Scan for the cell matching the given text and deliver its (x, y) coordinate at center. 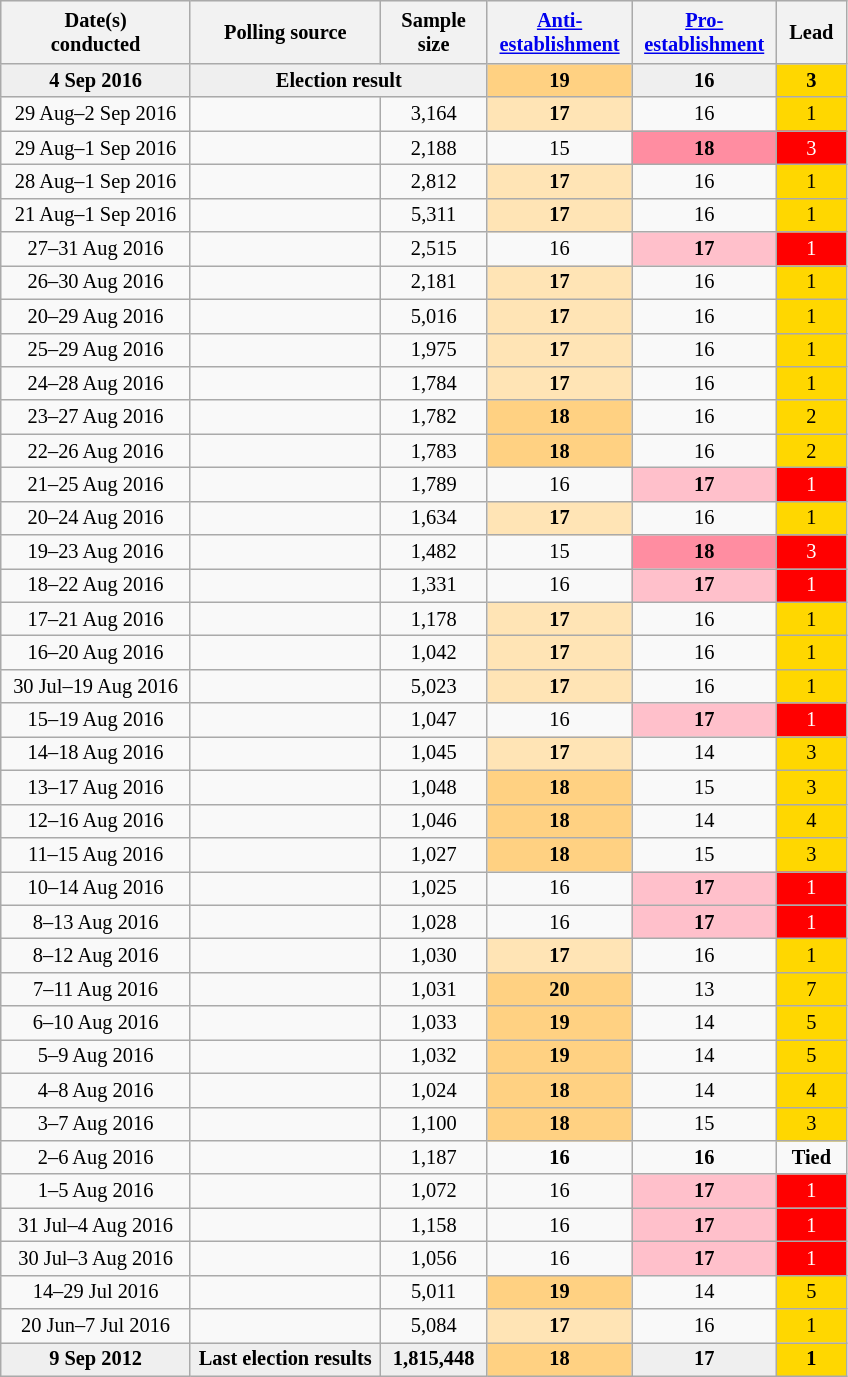
27–31 Aug 2016 (96, 249)
2–6 Aug 2016 (96, 1157)
1,789 (434, 484)
2,515 (434, 249)
9 Sep 2012 (96, 1359)
4–8 Aug 2016 (96, 1090)
1,482 (434, 552)
1,782 (434, 417)
14–18 Aug 2016 (96, 753)
15–19 Aug 2016 (96, 720)
1,027 (434, 854)
Anti-establishment (560, 32)
Election result (338, 80)
19–23 Aug 2016 (96, 552)
8–13 Aug 2016 (96, 922)
2,188 (434, 148)
1,046 (434, 821)
1,072 (434, 1191)
21 Aug–1 Sep 2016 (96, 215)
6–10 Aug 2016 (96, 1023)
Tied (812, 1157)
3–7 Aug 2016 (96, 1124)
1,028 (434, 922)
24–28 Aug 2016 (96, 383)
Polling source (285, 32)
1,031 (434, 989)
Last election results (285, 1359)
1,158 (434, 1225)
7 (812, 989)
1,783 (434, 451)
2,812 (434, 181)
1,784 (434, 383)
13–17 Aug 2016 (96, 787)
11–15 Aug 2016 (96, 854)
1,047 (434, 720)
10–14 Aug 2016 (96, 888)
31 Jul–4 Aug 2016 (96, 1225)
29 Aug–2 Sep 2016 (96, 114)
1,331 (434, 585)
Sample size (434, 32)
20–29 Aug 2016 (96, 316)
20 (560, 989)
16–20 Aug 2016 (96, 653)
26–30 Aug 2016 (96, 282)
22–26 Aug 2016 (96, 451)
1,056 (434, 1258)
1,187 (434, 1157)
1,024 (434, 1090)
2,181 (434, 282)
12–16 Aug 2016 (96, 821)
1,045 (434, 753)
20 Jun–7 Jul 2016 (96, 1326)
Lead (812, 32)
3,164 (434, 114)
25–29 Aug 2016 (96, 350)
4 Sep 2016 (96, 80)
1,025 (434, 888)
Date(s)conducted (96, 32)
5,084 (434, 1326)
30 Jul–19 Aug 2016 (96, 686)
8–12 Aug 2016 (96, 955)
13 (704, 989)
30 Jul–3 Aug 2016 (96, 1258)
17–21 Aug 2016 (96, 619)
1,042 (434, 653)
1,178 (434, 619)
1,100 (434, 1124)
5,011 (434, 1292)
Pro-establishment (704, 32)
29 Aug–1 Sep 2016 (96, 148)
1,033 (434, 1023)
1,030 (434, 955)
5,311 (434, 215)
5,023 (434, 686)
18–22 Aug 2016 (96, 585)
1,975 (434, 350)
1,634 (434, 518)
5,016 (434, 316)
14–29 Jul 2016 (96, 1292)
7–11 Aug 2016 (96, 989)
1,048 (434, 787)
20–24 Aug 2016 (96, 518)
1,032 (434, 1056)
1–5 Aug 2016 (96, 1191)
23–27 Aug 2016 (96, 417)
21–25 Aug 2016 (96, 484)
5–9 Aug 2016 (96, 1056)
1,815,448 (434, 1359)
28 Aug–1 Sep 2016 (96, 181)
